Scan for the cell matching the given text and deliver its [X, Y] coordinate at center. 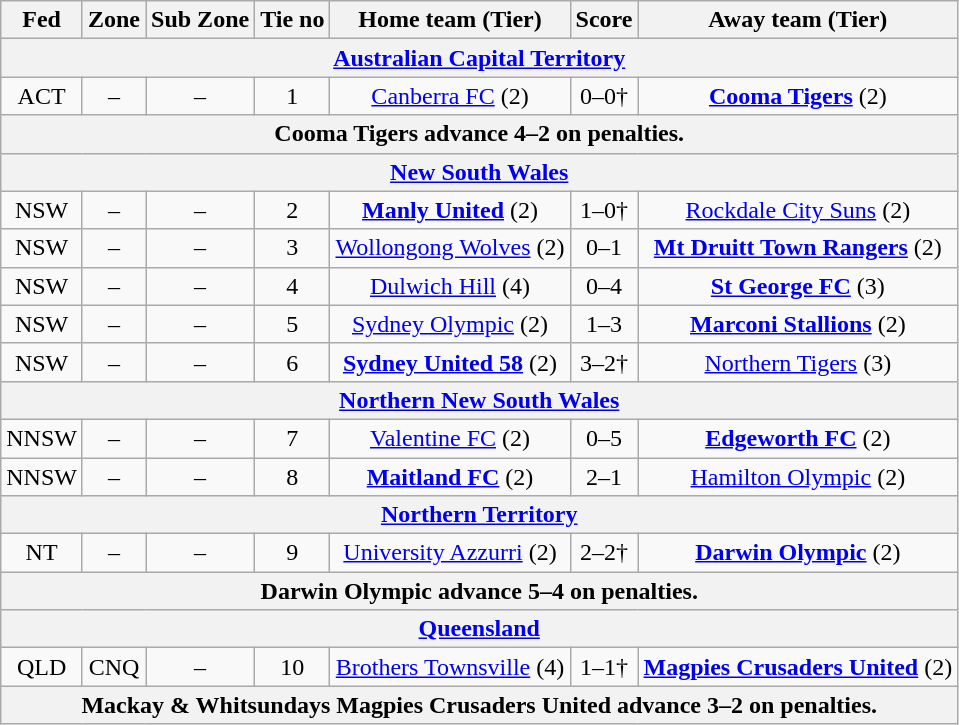
Marconi Stallions (2) [798, 324]
Wollongong Wolves (2) [450, 248]
Edgeworth FC (2) [798, 438]
Mackay & Whitsundays Magpies Crusaders United advance 3–2 on penalties. [480, 705]
5 [292, 324]
New South Wales [480, 172]
4 [292, 286]
Brothers Townsville (4) [450, 667]
1 [292, 96]
0–1 [604, 248]
6 [292, 362]
NT [42, 553]
Canberra FC (2) [450, 96]
Sub Zone [200, 20]
7 [292, 438]
St George FC (3) [798, 286]
10 [292, 667]
University Azzurri (2) [450, 553]
0–4 [604, 286]
CNQ [114, 667]
1–0† [604, 210]
Queensland [480, 629]
Northern Tigers (3) [798, 362]
1–1† [604, 667]
Zone [114, 20]
Sydney United 58 (2) [450, 362]
Australian Capital Territory [480, 58]
Score [604, 20]
Darwin Olympic (2) [798, 553]
3 [292, 248]
Sydney Olympic (2) [450, 324]
2–2† [604, 553]
Rockdale City Suns (2) [798, 210]
2–1 [604, 477]
Mt Druitt Town Rangers (2) [798, 248]
Cooma Tigers advance 4–2 on penalties. [480, 134]
Magpies Crusaders United (2) [798, 667]
9 [292, 553]
Northern New South Wales [480, 400]
Dulwich Hill (4) [450, 286]
0–5 [604, 438]
3–2† [604, 362]
Tie no [292, 20]
Maitland FC (2) [450, 477]
ACT [42, 96]
1–3 [604, 324]
Away team (Tier) [798, 20]
Cooma Tigers (2) [798, 96]
Fed [42, 20]
Home team (Tier) [450, 20]
2 [292, 210]
0–0† [604, 96]
Manly United (2) [450, 210]
QLD [42, 667]
Valentine FC (2) [450, 438]
Northern Territory [480, 515]
Hamilton Olympic (2) [798, 477]
8 [292, 477]
Darwin Olympic advance 5–4 on penalties. [480, 591]
